Output the (X, Y) coordinate of the center of the cell containing the given text.  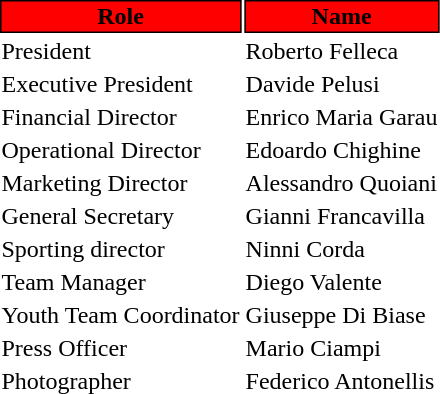
Gianni Francavilla (342, 216)
Ninni Corda (342, 249)
Team Manager (120, 282)
Alessandro Quoiani (342, 183)
President (120, 51)
Edoardo Chighine (342, 150)
Name (342, 16)
Role (120, 16)
Marketing Director (120, 183)
Press Officer (120, 348)
Davide Pelusi (342, 84)
Financial Director (120, 117)
Mario Ciampi (342, 348)
Enrico Maria Garau (342, 117)
Executive President (120, 84)
Diego Valente (342, 282)
Sporting director (120, 249)
Roberto Felleca (342, 51)
General Secretary (120, 216)
Giuseppe Di Biase (342, 315)
Operational Director (120, 150)
Youth Team Coordinator (120, 315)
